Return the [X, Y] coordinate for the center point of the cell that contains the specified text.  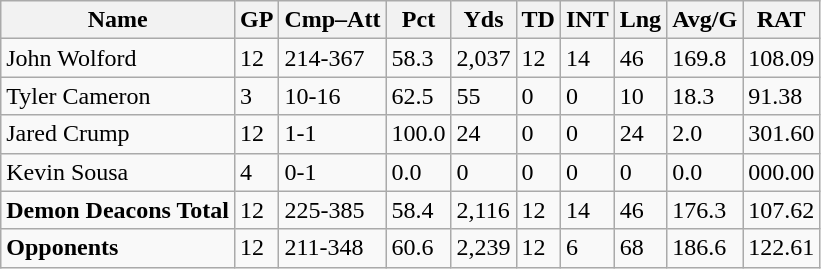
6 [587, 248]
186.6 [705, 248]
Tyler Cameron [118, 96]
0-1 [332, 172]
58.3 [418, 58]
68 [640, 248]
TD [538, 20]
214-367 [332, 58]
GP [256, 20]
Avg/G [705, 20]
301.60 [782, 134]
18.3 [705, 96]
10-16 [332, 96]
107.62 [782, 210]
3 [256, 96]
Yds [484, 20]
2.0 [705, 134]
122.61 [782, 248]
2,239 [484, 248]
100.0 [418, 134]
Demon Deacons Total [118, 210]
Opponents [118, 248]
176.3 [705, 210]
INT [587, 20]
Cmp–Att [332, 20]
169.8 [705, 58]
4 [256, 172]
60.6 [418, 248]
225-385 [332, 210]
John Wolford [118, 58]
RAT [782, 20]
211-348 [332, 248]
10 [640, 96]
58.4 [418, 210]
62.5 [418, 96]
91.38 [782, 96]
Pct [418, 20]
55 [484, 96]
Jared Crump [118, 134]
Lng [640, 20]
Name [118, 20]
2,037 [484, 58]
Kevin Sousa [118, 172]
2,116 [484, 210]
1-1 [332, 134]
000.00 [782, 172]
108.09 [782, 58]
